Return [X, Y] of the center of cell containing provided text 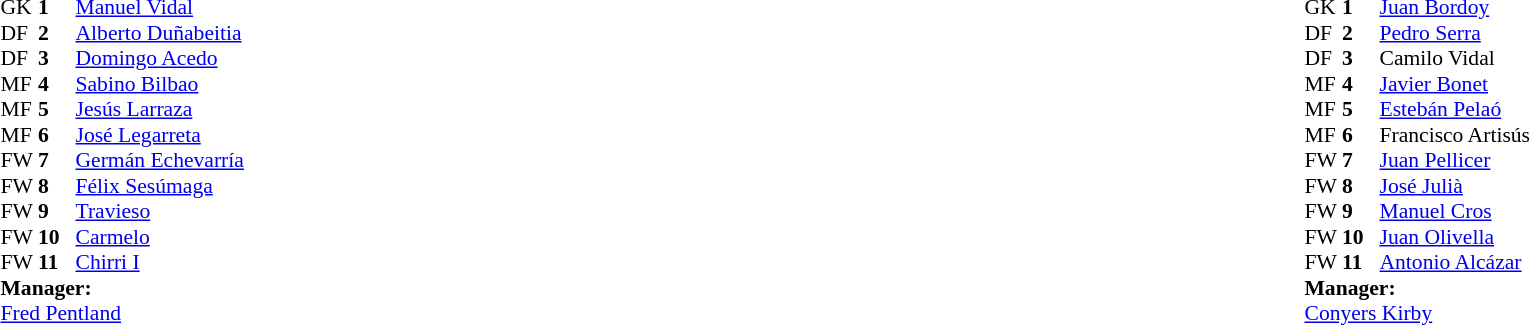
Germán Echevarría [160, 161]
Pedro Serra [1454, 33]
José Julià [1454, 186]
Alberto Duñabeitia [160, 33]
Antonio Alcázar [1454, 263]
Chirri I [160, 263]
Sabino Bilbao [160, 84]
José Legarreta [160, 135]
Domingo Acedo [160, 59]
Manuel Cros [1454, 211]
Camilo Vidal [1454, 59]
Félix Sesúmaga [160, 186]
Juan Olivella [1454, 237]
Estebán Pelaó [1454, 109]
Juan Pellicer [1454, 161]
Carmelo [160, 237]
Francisco Artisús [1454, 135]
Travieso [160, 211]
Javier Bonet [1454, 84]
Jesús Larraza [160, 109]
